Scan for the cell matching the given text and deliver its (x, y) coordinate at center. 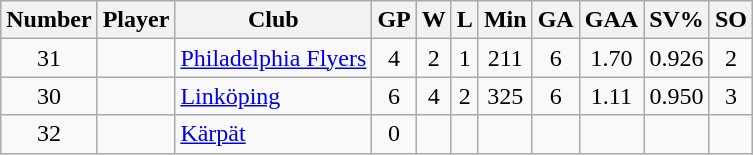
W (434, 20)
Linköping (274, 96)
Min (505, 20)
1 (464, 58)
30 (49, 96)
31 (49, 58)
3 (730, 96)
Club (274, 20)
32 (49, 134)
0.950 (677, 96)
211 (505, 58)
GP (394, 20)
SV% (677, 20)
0 (394, 134)
Philadelphia Flyers (274, 58)
GA (556, 20)
1.70 (611, 58)
SO (730, 20)
1.11 (611, 96)
Kärpät (274, 134)
Player (136, 20)
Number (49, 20)
0.926 (677, 58)
GAA (611, 20)
325 (505, 96)
L (464, 20)
